Find where the given text appears and provide that cell's center as (x, y) coordinate. 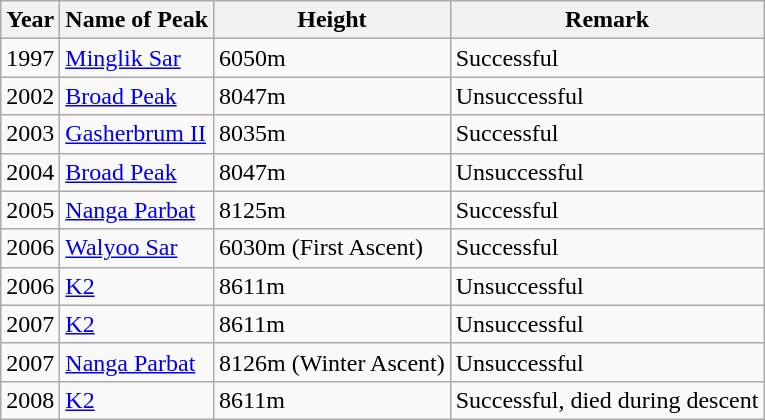
6030m (First Ascent) (332, 248)
Successful, died during descent (607, 400)
8035m (332, 134)
2005 (30, 210)
Minglik Sar (137, 58)
Walyoo Sar (137, 248)
Height (332, 20)
1997 (30, 58)
8126m (Winter Ascent) (332, 362)
2008 (30, 400)
6050m (332, 58)
Year (30, 20)
2004 (30, 172)
8125m (332, 210)
Remark (607, 20)
Gasherbrum II (137, 134)
2002 (30, 96)
Name of Peak (137, 20)
2003 (30, 134)
